Extract the (X, Y) coordinate from the center of the cell holding the provided text.  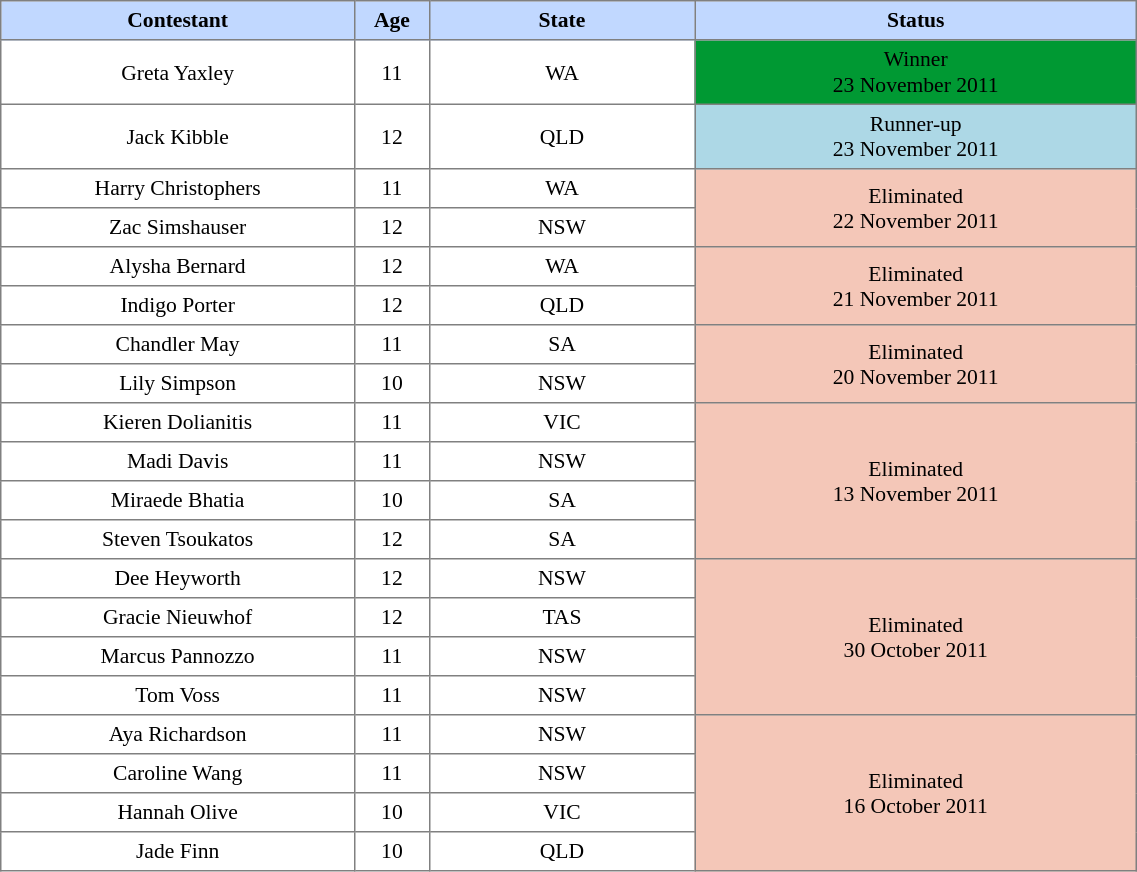
Hannah Olive (178, 812)
TAS (562, 618)
Jack Kibble (178, 136)
Dee Heyworth (178, 578)
Eliminated16 October 2011 (916, 793)
Age (392, 20)
Eliminated22 November 2011 (916, 208)
Greta Yaxley (178, 72)
Status (916, 20)
Harry Christophers (178, 188)
Miraede Bhatia (178, 500)
Contestant (178, 20)
Jade Finn (178, 852)
Gracie Nieuwhof (178, 618)
Chandler May (178, 344)
Caroline Wang (178, 774)
Tom Voss (178, 696)
Kieren Dolianitis (178, 422)
Lily Simpson (178, 384)
Indigo Porter (178, 306)
Eliminated30 October 2011 (916, 637)
Eliminated13 November 2011 (916, 481)
Madi Davis (178, 462)
Eliminated20 November 2011 (916, 364)
Alysha Bernard (178, 266)
State (562, 20)
Steven Tsoukatos (178, 540)
Aya Richardson (178, 734)
Marcus Pannozzo (178, 656)
Zac Simshauser (178, 228)
Winner23 November 2011 (916, 72)
Eliminated21 November 2011 (916, 286)
Runner-up23 November 2011 (916, 136)
